Scan for the cell matching the given text and deliver its (x, y) coordinate at center. 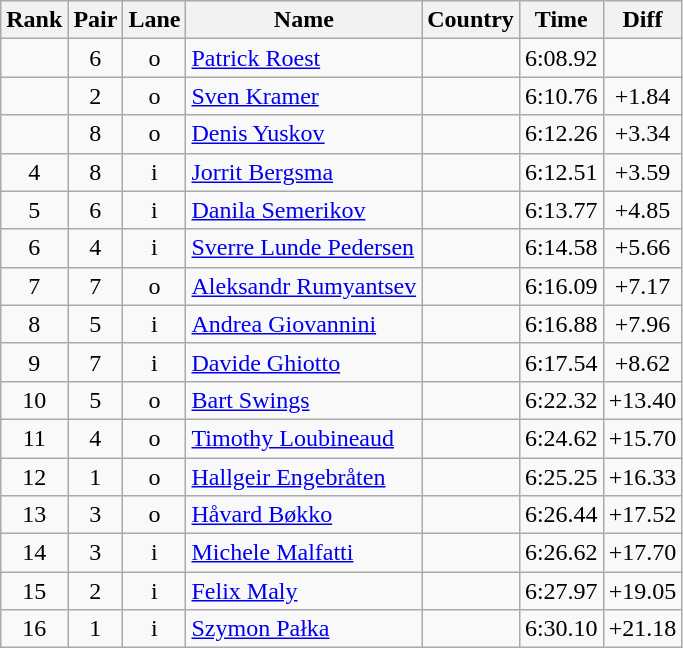
+19.05 (642, 591)
+7.17 (642, 286)
6:22.32 (561, 400)
Name (304, 20)
Hallgeir Engebråten (304, 477)
Sverre Lunde Pedersen (304, 248)
6:13.77 (561, 210)
6:16.88 (561, 324)
6:24.62 (561, 438)
6:14.58 (561, 248)
6:30.10 (561, 629)
Timothy Loubineaud (304, 438)
+3.34 (642, 134)
Jorrit Bergsma (304, 172)
9 (34, 362)
+21.18 (642, 629)
Patrick Roest (304, 58)
+1.84 (642, 96)
Felix Maly (304, 591)
6:08.92 (561, 58)
6:12.26 (561, 134)
Andrea Giovannini (304, 324)
+5.66 (642, 248)
Country (471, 20)
6:27.97 (561, 591)
11 (34, 438)
+13.40 (642, 400)
+3.59 (642, 172)
6:10.76 (561, 96)
Bart Swings (304, 400)
Håvard Bøkko (304, 515)
Michele Malfatti (304, 553)
+8.62 (642, 362)
6:26.62 (561, 553)
Time (561, 20)
12 (34, 477)
Denis Yuskov (304, 134)
+17.70 (642, 553)
6:26.44 (561, 515)
6:25.25 (561, 477)
+15.70 (642, 438)
6:12.51 (561, 172)
+7.96 (642, 324)
Aleksandr Rumyantsev (304, 286)
15 (34, 591)
+16.33 (642, 477)
Szymon Pałka (304, 629)
+4.85 (642, 210)
Diff (642, 20)
16 (34, 629)
Lane (154, 20)
6:17.54 (561, 362)
6:16.09 (561, 286)
Rank (34, 20)
Sven Kramer (304, 96)
10 (34, 400)
+17.52 (642, 515)
14 (34, 553)
13 (34, 515)
Davide Ghiotto (304, 362)
Pair (96, 20)
Danila Semerikov (304, 210)
